Detect which cell encompasses the target text, then output its [X, Y] center coordinate. 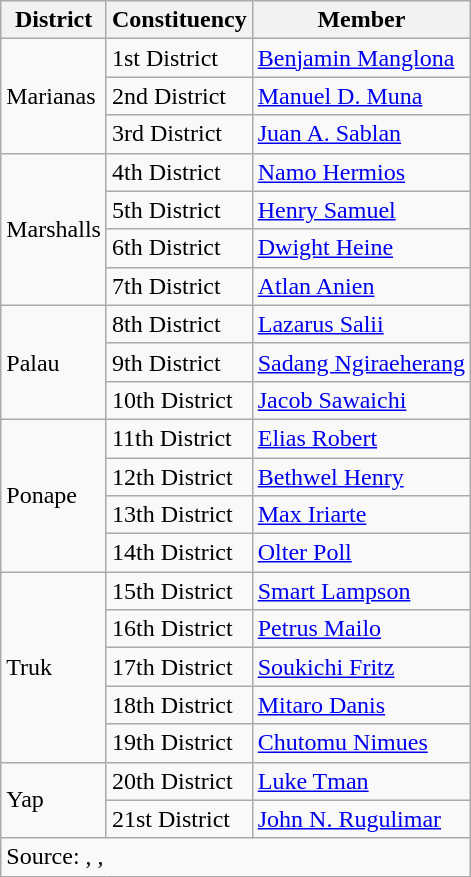
Smart Lampson [361, 591]
Jacob Sawaichi [361, 400]
Elias Robert [361, 438]
Luke Tman [361, 781]
District [54, 20]
3rd District [179, 134]
21st District [179, 819]
Manuel D. Muna [361, 96]
4th District [179, 172]
Member [361, 20]
Atlan Anien [361, 286]
Max Iriarte [361, 515]
2nd District [179, 96]
Henry Samuel [361, 210]
8th District [179, 324]
19th District [179, 743]
Soukichi Fritz [361, 667]
Yap [54, 800]
Sadang Ngiraeherang [361, 362]
15th District [179, 591]
20th District [179, 781]
1st District [179, 58]
10th District [179, 400]
Juan A. Sablan [361, 134]
John N. Rugulimar [361, 819]
Bethwel Henry [361, 477]
Ponape [54, 495]
Dwight Heine [361, 248]
Source: , , [236, 857]
Marianas [54, 96]
Marshalls [54, 229]
Mitaro Danis [361, 705]
17th District [179, 667]
12th District [179, 477]
Lazarus Salii [361, 324]
5th District [179, 210]
Olter Poll [361, 553]
7th District [179, 286]
6th District [179, 248]
Benjamin Manglona [361, 58]
Chutomu Nimues [361, 743]
14th District [179, 553]
11th District [179, 438]
Petrus Mailo [361, 629]
18th District [179, 705]
16th District [179, 629]
Namo Hermios [361, 172]
Constituency [179, 20]
13th District [179, 515]
Truk [54, 667]
Palau [54, 362]
9th District [179, 362]
